Locate the cell with the specified text and output its (x, y) center coordinate. 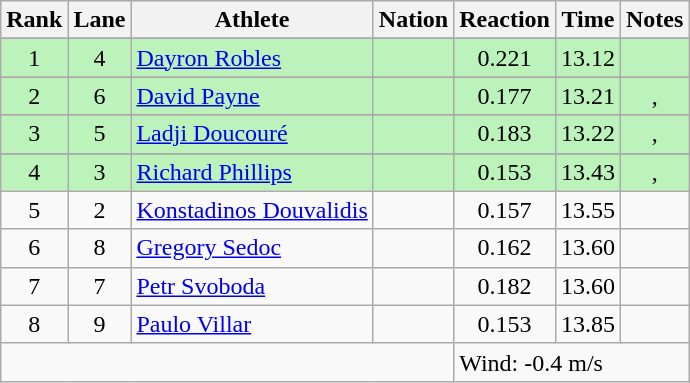
Dayron Robles (252, 58)
Konstadinos Douvalidis (252, 210)
Reaction (505, 20)
Time (588, 20)
13.22 (588, 134)
1 (34, 58)
13.12 (588, 58)
0.183 (505, 134)
0.157 (505, 210)
0.182 (505, 286)
David Payne (252, 96)
13.21 (588, 96)
Athlete (252, 20)
Petr Svoboda (252, 286)
Richard Phillips (252, 172)
13.55 (588, 210)
Nation (413, 20)
Paulo Villar (252, 324)
Wind: -0.4 m/s (572, 362)
13.43 (588, 172)
Ladji Doucouré (252, 134)
0.162 (505, 248)
0.221 (505, 58)
0.177 (505, 96)
9 (100, 324)
Rank (34, 20)
Notes (655, 20)
Gregory Sedoc (252, 248)
Lane (100, 20)
13.85 (588, 324)
